Search for the cell housing the specified text and yield its (x, y) center coordinate. 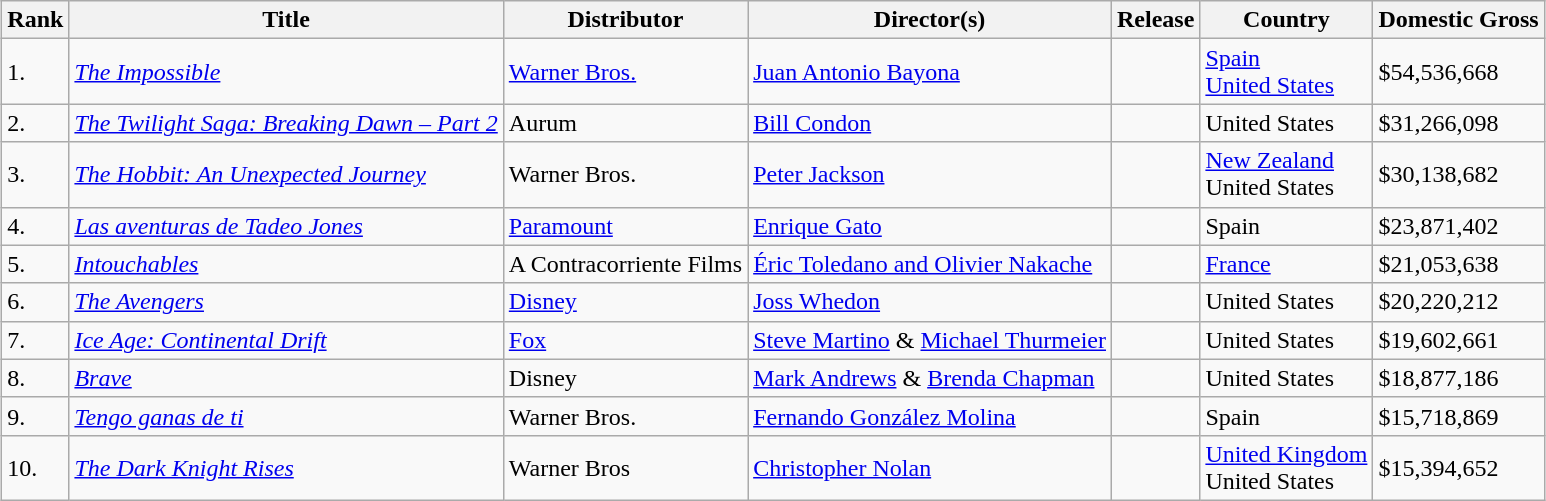
The Hobbit: An Unexpected Journey (286, 174)
Title (286, 20)
Joss Whedon (930, 302)
Steve Martino & Michael Thurmeier (930, 340)
Bill Condon (930, 123)
Enrique Gato (930, 226)
7. (36, 340)
Release (1156, 20)
The Impossible (286, 72)
Brave (286, 378)
$54,536,668 (1458, 72)
The Avengers (286, 302)
$18,877,186 (1458, 378)
1. (36, 72)
Las aventuras de Tadeo Jones (286, 226)
Peter Jackson (930, 174)
The Twilight Saga: Breaking Dawn – Part 2 (286, 123)
2. (36, 123)
Aurum (625, 123)
A Contracorriente Films (625, 264)
Fox (625, 340)
3. (36, 174)
4. (36, 226)
$15,394,652 (1458, 468)
The Dark Knight Rises (286, 468)
$31,266,098 (1458, 123)
Tengo ganas de ti (286, 416)
Rank (36, 20)
$20,220,212 (1458, 302)
8. (36, 378)
Warner Bros (625, 468)
Ice Age: Continental Drift (286, 340)
Paramount (625, 226)
Juan Antonio Bayona (930, 72)
9. (36, 416)
6. (36, 302)
France (1286, 264)
Director(s) (930, 20)
5. (36, 264)
Distributor (625, 20)
$23,871,402 (1458, 226)
10. (36, 468)
$19,602,661 (1458, 340)
Domestic Gross (1458, 20)
Fernando González Molina (930, 416)
$21,053,638 (1458, 264)
Éric Toledano and Olivier Nakache (930, 264)
$30,138,682 (1458, 174)
Country (1286, 20)
$15,718,869 (1458, 416)
Christopher Nolan (930, 468)
New ZealandUnited States (1286, 174)
United KingdomUnited States (1286, 468)
Mark Andrews & Brenda Chapman (930, 378)
SpainUnited States (1286, 72)
Intouchables (286, 264)
